Find where the given text appears and provide that cell's center as (X, Y) coordinate. 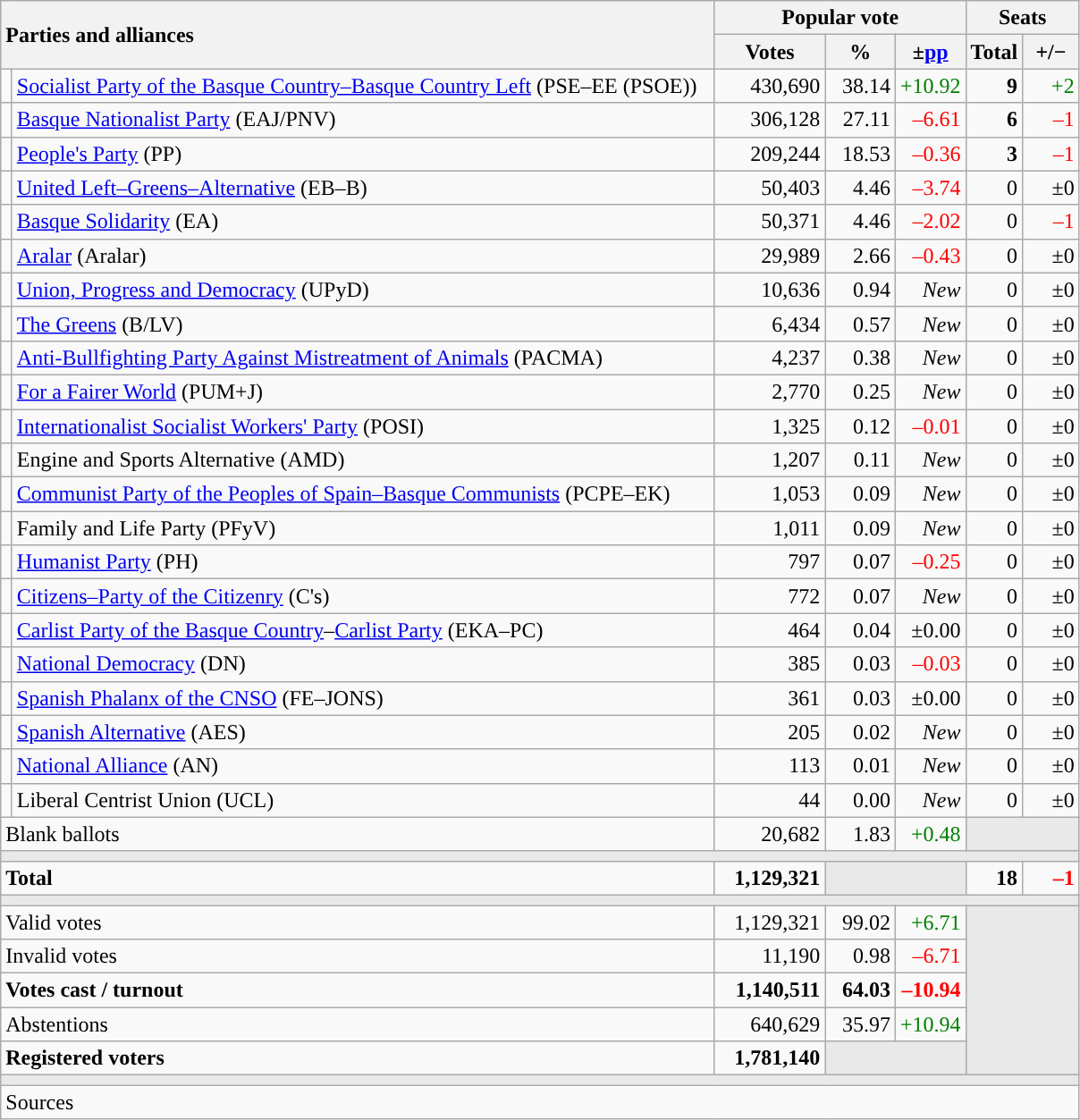
Socialist Party of the Basque Country–Basque Country Left (PSE–EE (PSOE)) (363, 86)
For a Fairer World (PUM+J) (363, 392)
1,053 (770, 494)
Parties and alliances (358, 35)
64.03 (860, 990)
385 (770, 664)
+10.92 (930, 86)
+0.48 (930, 834)
Abstentions (358, 1024)
+6.71 (930, 922)
National Alliance (AN) (363, 766)
4,237 (770, 358)
Seats (1023, 18)
20,682 (770, 834)
0.02 (860, 732)
0.00 (860, 800)
6,434 (770, 324)
–0.25 (930, 562)
1,011 (770, 528)
306,128 (770, 120)
9 (994, 86)
Aralar (Aralar) (363, 256)
361 (770, 698)
1.83 (860, 834)
10,636 (770, 290)
Registered voters (358, 1058)
–3.74 (930, 188)
3 (994, 154)
Internationalist Socialist Workers' Party (POSI) (363, 426)
772 (770, 596)
27.11 (860, 120)
Basque Solidarity (EA) (363, 222)
18.53 (860, 154)
–0.36 (930, 154)
0.25 (860, 392)
11,190 (770, 956)
±pp (930, 52)
National Democracy (DN) (363, 664)
50,403 (770, 188)
+/− (1051, 52)
Votes cast / turnout (358, 990)
2,770 (770, 392)
Anti-Bullfighting Party Against Mistreatment of Animals (PACMA) (363, 358)
Humanist Party (PH) (363, 562)
Union, Progress and Democracy (UPyD) (363, 290)
Family and Life Party (PFyV) (363, 528)
464 (770, 630)
44 (770, 800)
29,989 (770, 256)
Basque Nationalist Party (EAJ/PNV) (363, 120)
0.38 (860, 358)
Spanish Phalanx of the CNSO (FE–JONS) (363, 698)
–6.71 (930, 956)
797 (770, 562)
% (860, 52)
430,690 (770, 86)
People's Party (PP) (363, 154)
+2 (1051, 86)
Popular vote (840, 18)
0.04 (860, 630)
0.11 (860, 460)
Communist Party of the Peoples of Spain–Basque Communists (PCPE–EK) (363, 494)
2.66 (860, 256)
99.02 (860, 922)
0.01 (860, 766)
The Greens (B/LV) (363, 324)
Invalid votes (358, 956)
Citizens–Party of the Citizenry (C's) (363, 596)
–10.94 (930, 990)
1,140,511 (770, 990)
6 (994, 120)
18 (994, 878)
1,207 (770, 460)
–2.02 (930, 222)
–0.01 (930, 426)
Carlist Party of the Basque Country–Carlist Party (EKA–PC) (363, 630)
Sources (540, 1102)
United Left–Greens–Alternative (EB–B) (363, 188)
Votes (770, 52)
1,781,140 (770, 1058)
205 (770, 732)
+10.94 (930, 1024)
Engine and Sports Alternative (AMD) (363, 460)
50,371 (770, 222)
–6.61 (930, 120)
35.97 (860, 1024)
Liberal Centrist Union (UCL) (363, 800)
38.14 (860, 86)
1,325 (770, 426)
Valid votes (358, 922)
Spanish Alternative (AES) (363, 732)
–0.43 (930, 256)
0.94 (860, 290)
–0.03 (930, 664)
0.98 (860, 956)
209,244 (770, 154)
0.57 (860, 324)
Blank ballots (358, 834)
640,629 (770, 1024)
113 (770, 766)
0.12 (860, 426)
